Output the [x, y] coordinate of the center of the cell containing the given text.  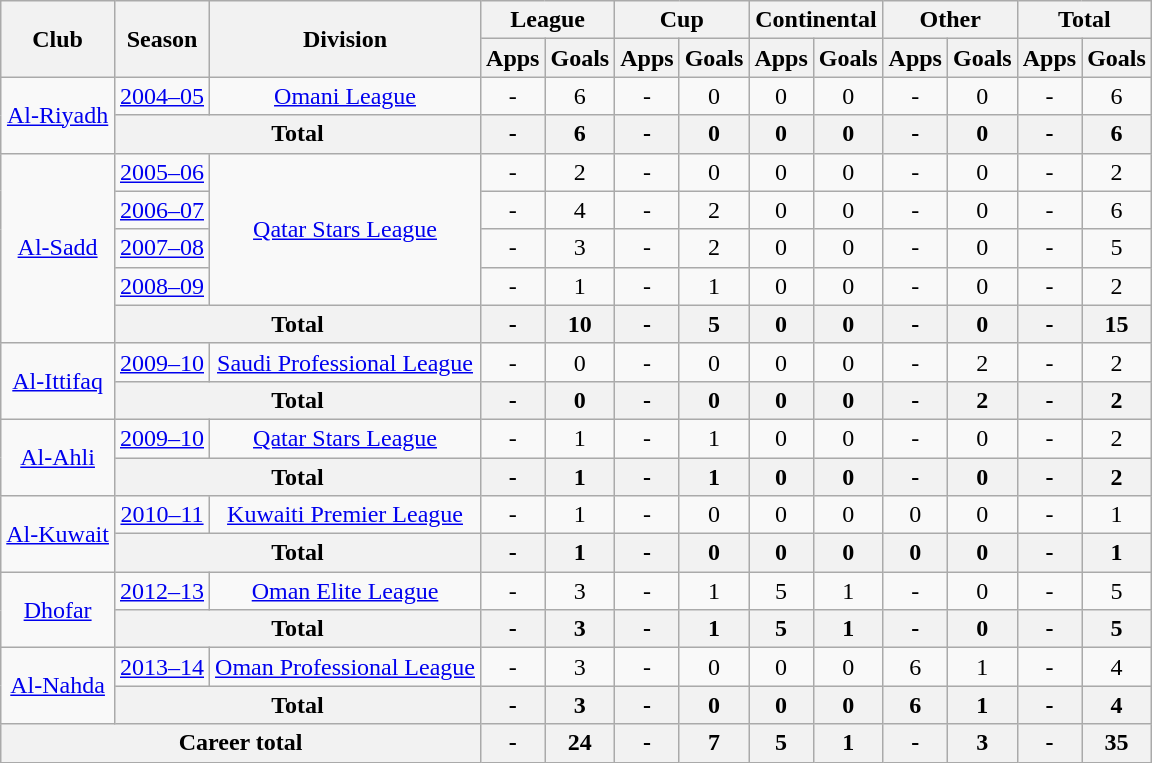
Club [58, 39]
Al-Ittifaq [58, 381]
15 [1117, 324]
2007–08 [162, 248]
7 [714, 743]
Al-Sadd [58, 248]
Division [346, 39]
2005–06 [162, 172]
Oman Elite League [346, 591]
2010–11 [162, 515]
Omani League [346, 96]
Kuwaiti Premier League [346, 515]
2008–09 [162, 286]
Al-Nahda [58, 686]
Cup [682, 20]
Al-Ahli [58, 457]
2004–05 [162, 96]
League [548, 20]
Continental [816, 20]
Season [162, 39]
2012–13 [162, 591]
Oman Professional League [346, 667]
Al-Kuwait [58, 534]
10 [580, 324]
Career total [241, 743]
24 [580, 743]
2013–14 [162, 667]
Al-Riyadh [58, 115]
2006–07 [162, 210]
Dhofar [58, 610]
Other [950, 20]
Saudi Professional League [346, 362]
35 [1117, 743]
